Provide the [x, y] coordinate of the cell's center where the given text is located.  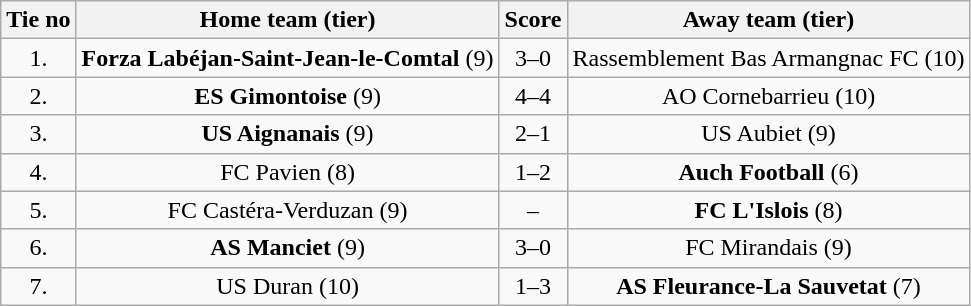
FC Castéra-Verduzan (9) [288, 210]
ES Gimontoise (9) [288, 96]
US Aubiet (9) [768, 134]
– [533, 210]
AS Fleurance-La Sauvetat (7) [768, 286]
Rassemblement Bas Armangnac FC (10) [768, 58]
2. [38, 96]
US Duran (10) [288, 286]
AS Manciet (9) [288, 248]
Home team (tier) [288, 20]
FC L'Islois (8) [768, 210]
FC Mirandais (9) [768, 248]
3. [38, 134]
Auch Football (6) [768, 172]
Forza Labéjan-Saint-Jean-le-Comtal (9) [288, 58]
6. [38, 248]
5. [38, 210]
Away team (tier) [768, 20]
4–4 [533, 96]
7. [38, 286]
1. [38, 58]
US Aignanais (9) [288, 134]
1–2 [533, 172]
Score [533, 20]
FC Pavien (8) [288, 172]
2–1 [533, 134]
1–3 [533, 286]
AO Cornebarrieu (10) [768, 96]
4. [38, 172]
Tie no [38, 20]
